Locate the cell with the specified text and output its (X, Y) center coordinate. 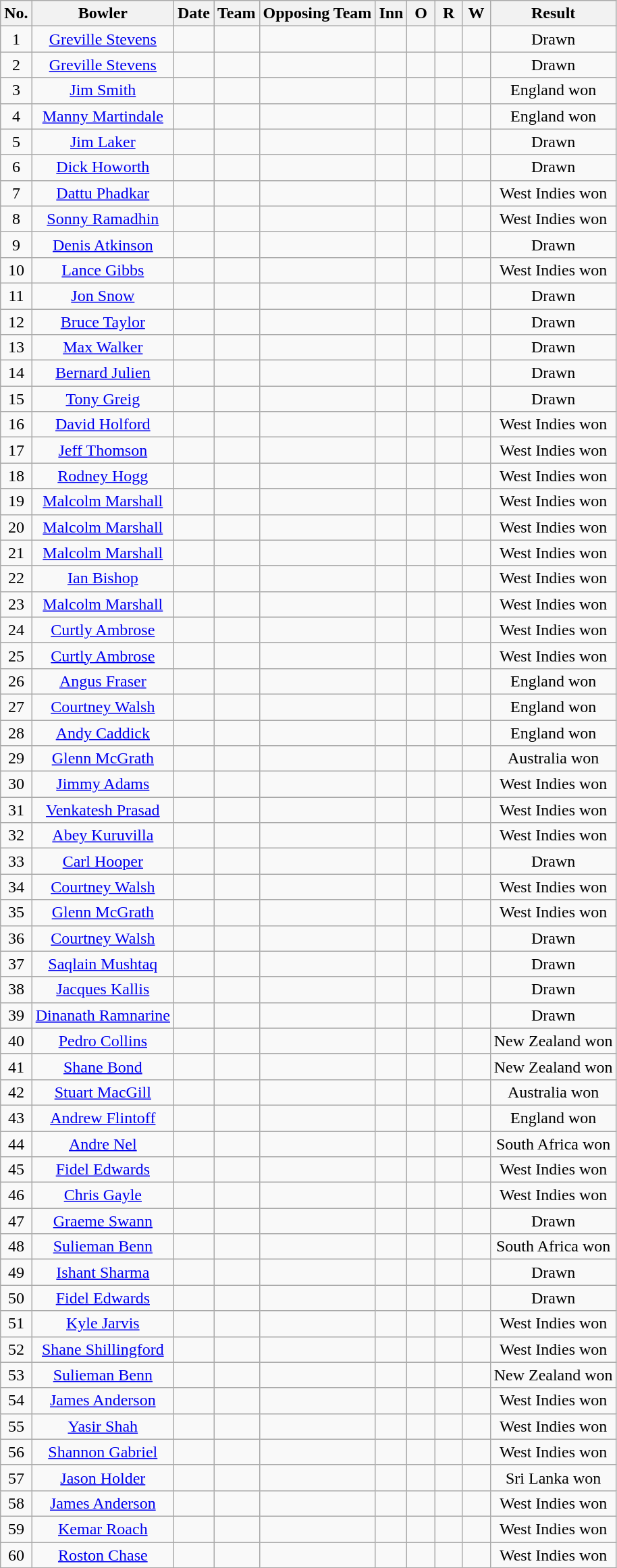
Lance Gibbs (103, 270)
Abey Kuruvilla (103, 836)
Roston Chase (103, 1555)
15 (16, 399)
Kemar Roach (103, 1529)
51 (16, 1324)
48 (16, 1247)
R (448, 13)
Bowler (103, 13)
25 (16, 655)
Opposing Team (317, 13)
60 (16, 1555)
Saqlain Mushtaq (103, 964)
34 (16, 887)
52 (16, 1349)
57 (16, 1478)
Dinanath Ramnarine (103, 1015)
Angus Fraser (103, 681)
Bernard Julien (103, 373)
Manny Martindale (103, 116)
58 (16, 1503)
30 (16, 784)
Dattu Phadkar (103, 193)
O (421, 13)
Team (237, 13)
20 (16, 527)
Jimmy Adams (103, 784)
Bruce Taylor (103, 322)
21 (16, 553)
Yasir Shah (103, 1426)
Tony Greig (103, 399)
12 (16, 322)
Shannon Gabriel (103, 1452)
6 (16, 167)
43 (16, 1118)
David Holford (103, 425)
28 (16, 732)
53 (16, 1375)
39 (16, 1015)
27 (16, 707)
54 (16, 1401)
22 (16, 578)
3 (16, 90)
17 (16, 450)
2 (16, 65)
No. (16, 13)
Rodney Hogg (103, 476)
5 (16, 142)
Dick Howorth (103, 167)
18 (16, 476)
55 (16, 1426)
Kyle Jarvis (103, 1324)
Graeme Swann (103, 1221)
Ishant Sharma (103, 1272)
Jim Smith (103, 90)
41 (16, 1066)
1 (16, 39)
7 (16, 193)
46 (16, 1195)
Andre Nel (103, 1144)
36 (16, 938)
42 (16, 1092)
Shane Bond (103, 1066)
Ian Bishop (103, 578)
14 (16, 373)
Jacques Kallis (103, 990)
8 (16, 219)
26 (16, 681)
31 (16, 810)
Andrew Flintoff (103, 1118)
Chris Gayle (103, 1195)
16 (16, 425)
W (477, 13)
45 (16, 1170)
37 (16, 964)
19 (16, 502)
59 (16, 1529)
Jon Snow (103, 296)
Andy Caddick (103, 732)
35 (16, 913)
40 (16, 1041)
Sonny Ramadhin (103, 219)
29 (16, 759)
Stuart MacGill (103, 1092)
24 (16, 630)
38 (16, 990)
Jason Holder (103, 1478)
9 (16, 244)
13 (16, 348)
32 (16, 836)
Date (193, 13)
Shane Shillingford (103, 1349)
Inn (392, 13)
33 (16, 861)
4 (16, 116)
11 (16, 296)
47 (16, 1221)
50 (16, 1298)
56 (16, 1452)
23 (16, 604)
Jeff Thomson (103, 450)
Sri Lanka won (554, 1478)
44 (16, 1144)
Pedro Collins (103, 1041)
Jim Laker (103, 142)
Result (554, 13)
Carl Hooper (103, 861)
Venkatesh Prasad (103, 810)
Max Walker (103, 348)
Denis Atkinson (103, 244)
10 (16, 270)
49 (16, 1272)
